Return the [x, y] coordinate for the center point of the cell that contains the specified text.  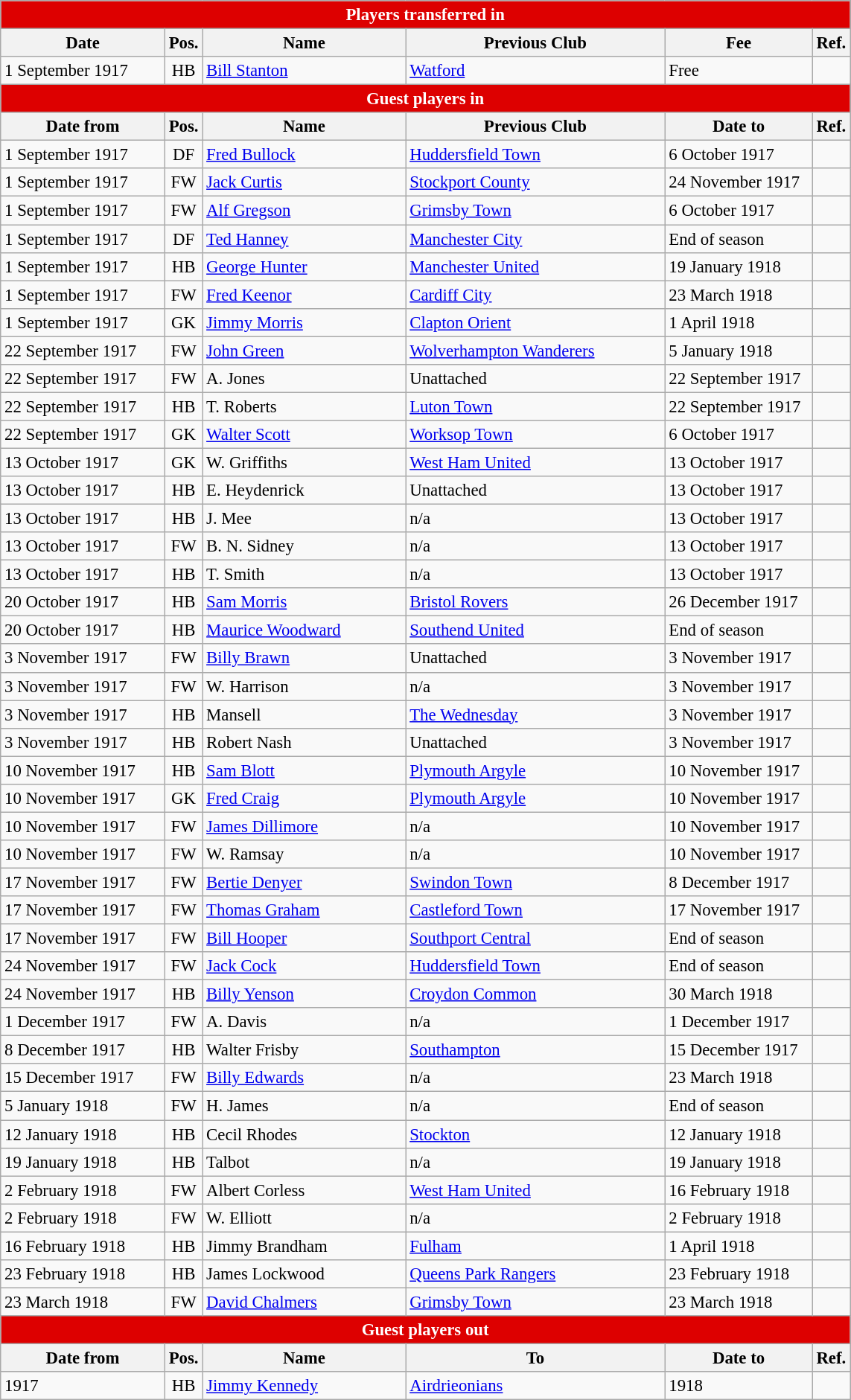
Sam Morris [304, 602]
A. Davis [304, 1022]
W. Harrison [304, 686]
Bill Stanton [304, 71]
Walter Scott [304, 435]
Alf Gregson [304, 211]
Billy Yenson [304, 994]
1918 [739, 1386]
Worksop Town [535, 435]
Guest players out [426, 1330]
W. Griffiths [304, 462]
Stockport County [535, 182]
A. Jones [304, 379]
David Chalmers [304, 1302]
George Hunter [304, 266]
Bill Hooper [304, 939]
Cardiff City [535, 295]
Airdrieonians [535, 1386]
Date [83, 43]
Talbot [304, 1162]
E. Heydenrick [304, 490]
Bertie Denyer [304, 882]
Jimmy Brandham [304, 1246]
Guest players in [426, 99]
Fulham [535, 1246]
Queens Park Rangers [535, 1274]
Walter Frisby [304, 1050]
H. James [304, 1106]
John Green [304, 351]
30 March 1918 [739, 994]
Thomas Graham [304, 910]
Luton Town [535, 406]
Watford [535, 71]
26 December 1917 [739, 602]
Southampton [535, 1050]
B. N. Sidney [304, 546]
Croydon Common [535, 994]
Sam Blott [304, 770]
T. Smith [304, 575]
J. Mee [304, 519]
Billy Brawn [304, 659]
T. Roberts [304, 406]
Southport Central [535, 939]
Billy Edwards [304, 1078]
Free [739, 71]
Albert Corless [304, 1190]
Wolverhampton Wanderers [535, 351]
Ted Hanney [304, 239]
W. Elliott [304, 1218]
Robert Nash [304, 742]
Fred Bullock [304, 155]
To [535, 1358]
Southend United [535, 630]
Fred Craig [304, 799]
Castleford Town [535, 910]
Jimmy Kennedy [304, 1386]
Manchester City [535, 239]
James Lockwood [304, 1274]
Manchester United [535, 266]
The Wednesday [535, 715]
Jimmy Morris [304, 322]
Jack Curtis [304, 182]
Clapton Orient [535, 322]
Fred Keenor [304, 295]
Mansell [304, 715]
W. Ramsay [304, 854]
Bristol Rovers [535, 602]
Maurice Woodward [304, 630]
Cecil Rhodes [304, 1134]
Jack Cock [304, 966]
Fee [739, 43]
James Dillimore [304, 826]
Swindon Town [535, 882]
1917 [83, 1386]
Stockton [535, 1134]
Players transferred in [426, 15]
